Return the [X, Y] coordinate for the center point of the cell that contains the specified text.  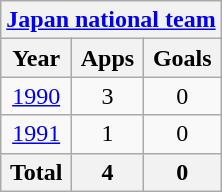
Year [36, 58]
Total [36, 172]
1 [108, 134]
Japan national team [111, 20]
1991 [36, 134]
1990 [36, 96]
3 [108, 96]
4 [108, 172]
Goals [182, 58]
Apps [108, 58]
